Provide the [X, Y] coordinate of the cell's center where the given text is located.  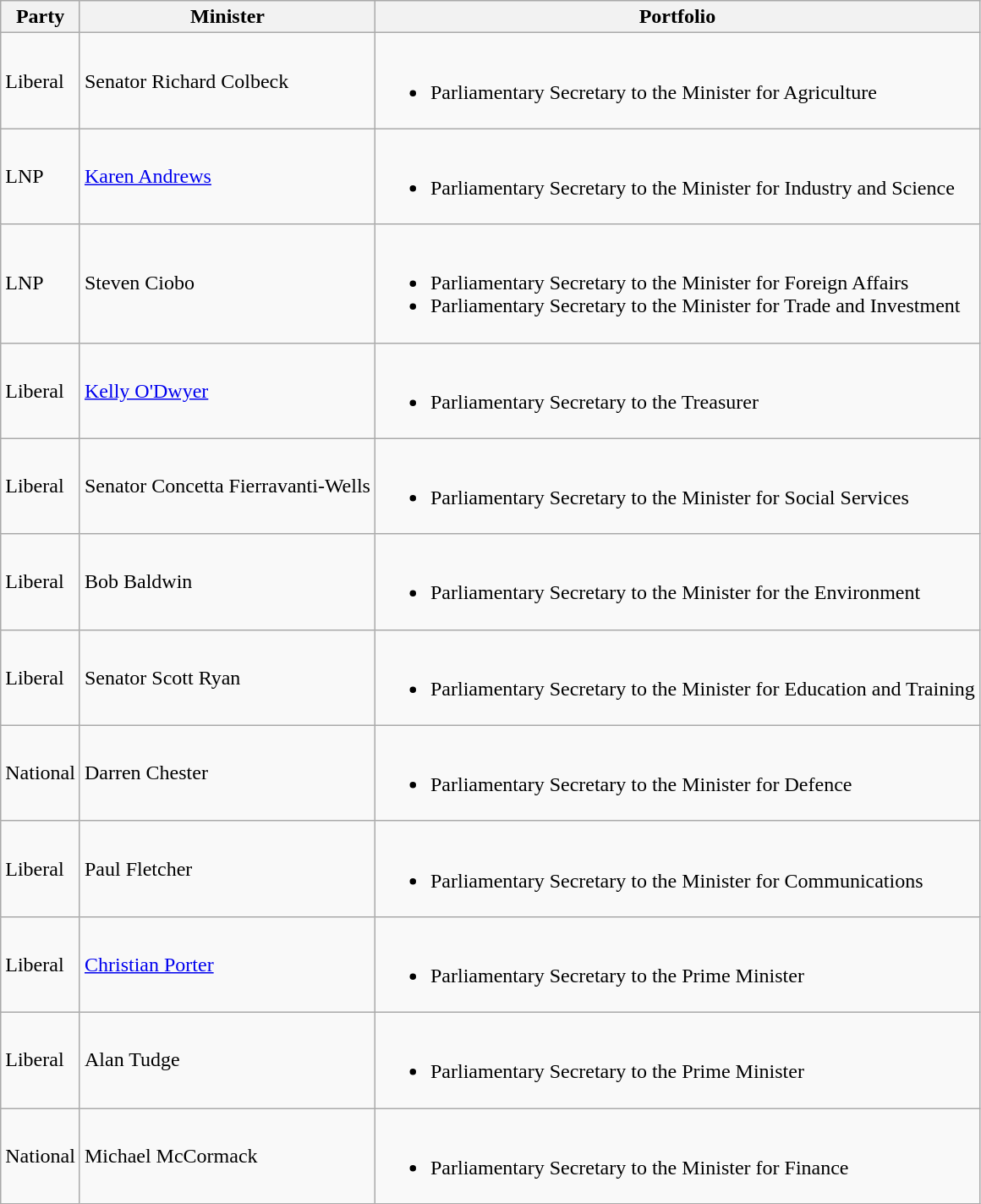
Alan Tudge [227, 1059]
Portfolio [677, 17]
Paul Fletcher [227, 868]
Parliamentary Secretary to the Minister for Foreign AffairsParliamentary Secretary to the Minister for Trade and Investment [677, 283]
Darren Chester [227, 773]
Parliamentary Secretary to the Minister for Communications [677, 868]
Parliamentary Secretary to the Treasurer [677, 391]
Parliamentary Secretary to the Minister for the Environment [677, 582]
Senator Richard Colbeck [227, 81]
Senator Concetta Fierravanti-Wells [227, 486]
Karen Andrews [227, 176]
Senator Scott Ryan [227, 677]
Christian Porter [227, 965]
Bob Baldwin [227, 582]
Parliamentary Secretary to the Minister for Education and Training [677, 677]
Kelly O'Dwyer [227, 391]
Parliamentary Secretary to the Minister for Finance [677, 1156]
Steven Ciobo [227, 283]
Party [41, 17]
Parliamentary Secretary to the Minister for Defence [677, 773]
Parliamentary Secretary to the Minister for Social Services [677, 486]
Michael McCormack [227, 1156]
Parliamentary Secretary to the Minister for Industry and Science [677, 176]
Parliamentary Secretary to the Minister for Agriculture [677, 81]
Minister [227, 17]
